Provide the (x, y) coordinate of the cell's center where the given text is located.  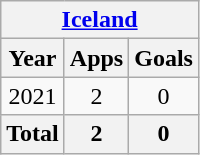
Iceland (100, 20)
Goals (164, 58)
Apps (96, 58)
Year (33, 58)
Total (33, 134)
2021 (33, 96)
